Return (x, y) of the center of cell containing provided text 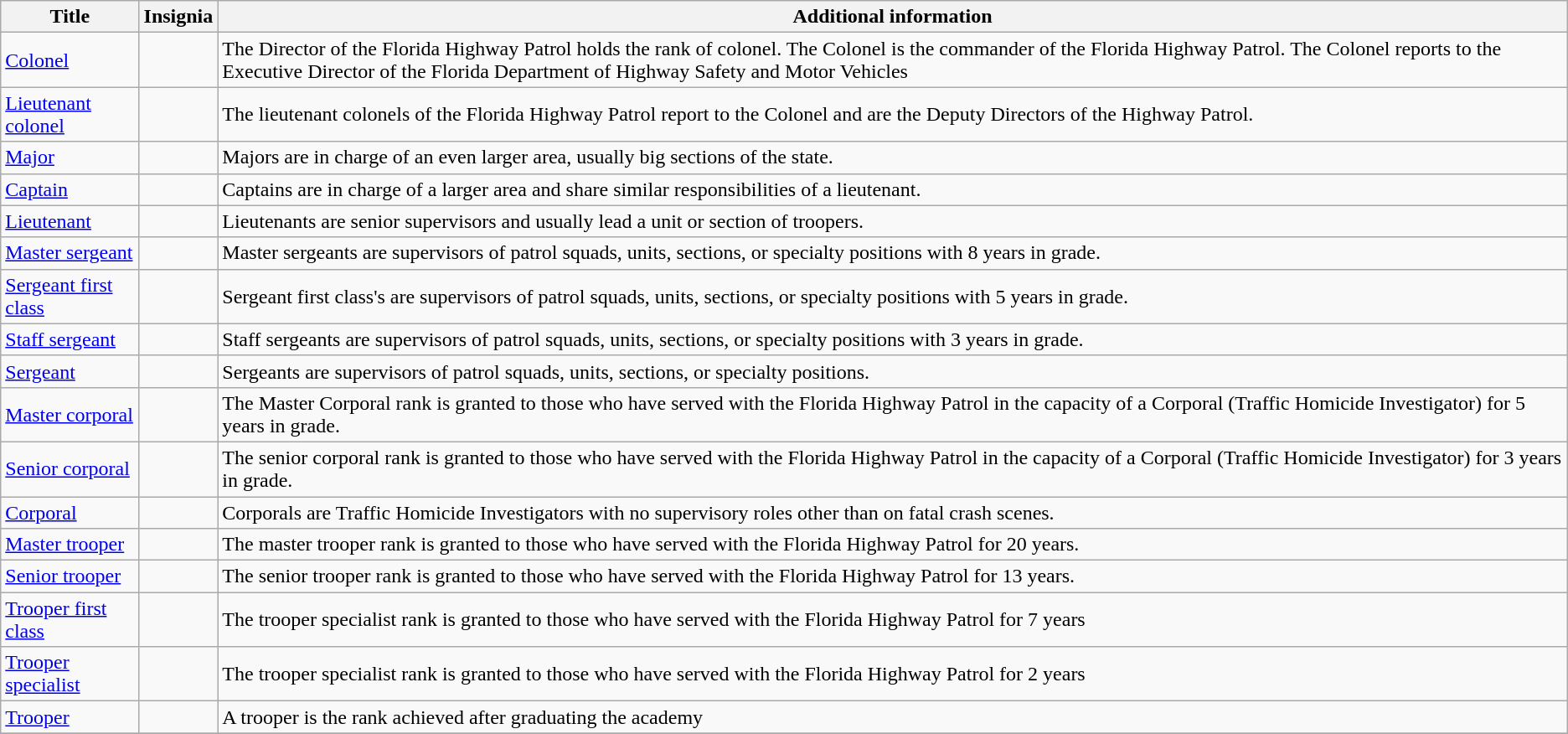
Corporals are Traffic Homicide Investigators with no supervisory roles other than on fatal crash scenes. (893, 512)
Trooper first class (70, 620)
Lieutenants are senior supervisors and usually lead a unit or section of troopers. (893, 221)
Title (70, 17)
Captain (70, 189)
Lieutenant (70, 221)
Trooper (70, 717)
Major (70, 158)
Sergeants are supervisors of patrol squads, units, sections, or specialty positions. (893, 371)
Master trooper (70, 545)
Sergeant (70, 371)
Captains are in charge of a larger area and share similar responsibilities of a lieutenant. (893, 189)
Corporal (70, 512)
The trooper specialist rank is granted to those who have served with the Florida Highway Patrol for 7 years (893, 620)
Senior trooper (70, 576)
The lieutenant colonels of the Florida Highway Patrol report to the Colonel and are the Deputy Directors of the Highway Patrol. (893, 114)
Sergeant first class (70, 297)
Colonel (70, 60)
Senior corporal (70, 469)
Staff sergeants are supervisors of patrol squads, units, sections, or specialty positions with 3 years in grade. (893, 339)
Master sergeant (70, 253)
A trooper is the rank achieved after graduating the academy (893, 717)
Sergeant first class's are supervisors of patrol squads, units, sections, or specialty positions with 5 years in grade. (893, 297)
The senior trooper rank is granted to those who have served with the Florida Highway Patrol for 13 years. (893, 576)
The master trooper rank is granted to those who have served with the Florida Highway Patrol for 20 years. (893, 545)
Trooper specialist (70, 674)
Majors are in charge of an even larger area, usually big sections of the state. (893, 158)
Staff sergeant (70, 339)
Master corporal (70, 414)
Additional information (893, 17)
Insignia (178, 17)
The trooper specialist rank is granted to those who have served with the Florida Highway Patrol for 2 years (893, 674)
Lieutenant colonel (70, 114)
Master sergeants are supervisors of patrol squads, units, sections, or specialty positions with 8 years in grade. (893, 253)
